Extract the (x, y) coordinate from the center of the cell holding the provided text.  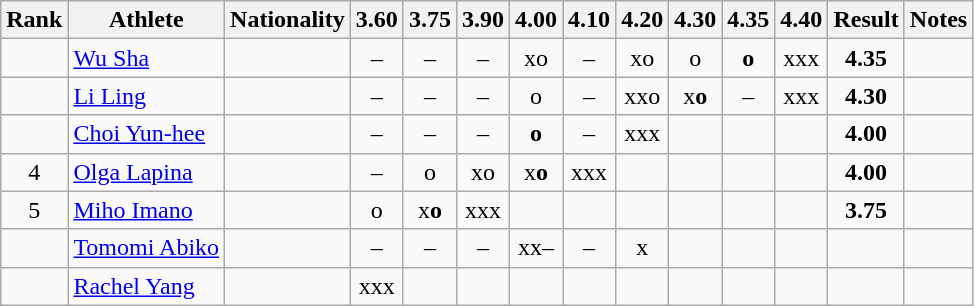
Result (866, 20)
Olga Lapina (146, 172)
Li Ling (146, 96)
4.40 (802, 20)
x (642, 248)
4.10 (590, 20)
3.60 (376, 20)
xxo (642, 96)
Notes (938, 20)
Tomomi Abiko (146, 248)
4 (34, 172)
Rachel Yang (146, 286)
Wu Sha (146, 58)
Choi Yun-hee (146, 134)
Athlete (146, 20)
Rank (34, 20)
3.90 (482, 20)
4.20 (642, 20)
Miho Imano (146, 210)
Nationality (288, 20)
5 (34, 210)
xx– (536, 248)
